From the cell containing the given text, extract its center point as (X, Y) coordinate. 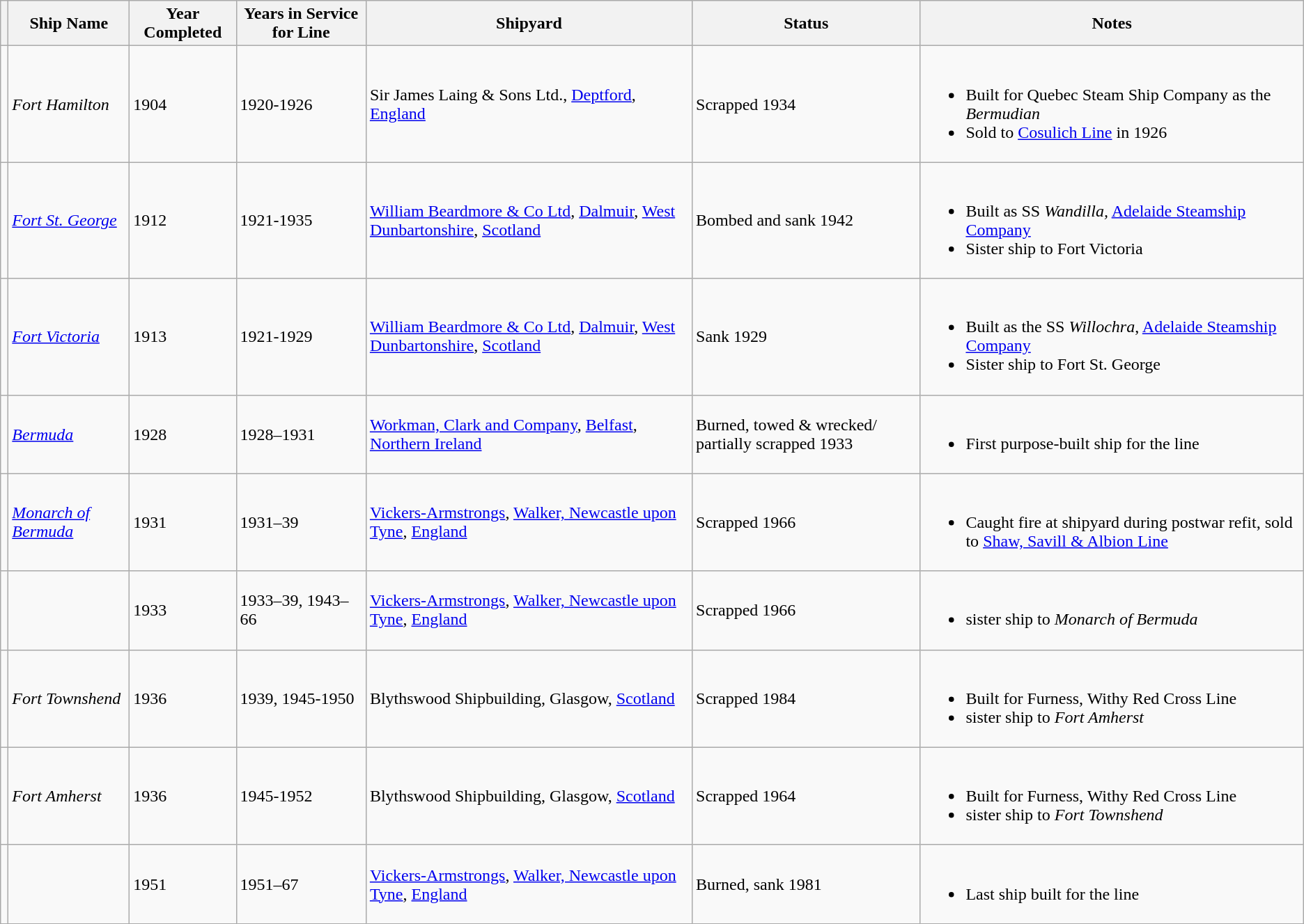
Sir James Laing & Sons Ltd., Deptford, England (529, 104)
Fort St. George (69, 220)
Scrapped 1984 (807, 698)
1931–39 (301, 522)
1928 (183, 434)
First purpose-built ship for the line (1112, 434)
Status (807, 24)
Fort Hamilton (69, 104)
Scrapped 1964 (807, 796)
1933–39, 1943–66 (301, 610)
1933 (183, 610)
1931 (183, 522)
Fort Townshend (69, 698)
Years in Service for Line (301, 24)
1951–67 (301, 884)
Burned, towed & wrecked/ partially scrapped 1933 (807, 434)
Monarch of Bermuda (69, 522)
Ship Name (69, 24)
Fort Amherst (69, 796)
1939, 1945-1950 (301, 698)
Built for Furness, Withy Red Cross Linesister ship to Fort Townshend (1112, 796)
Burned, sank 1981 (807, 884)
1921-1935 (301, 220)
Workman, Clark and Company, Belfast, Northern Ireland (529, 434)
Year Completed (183, 24)
Sank 1929 (807, 337)
1945-1952 (301, 796)
1913 (183, 337)
Built as SS Wandilla, Adelaide Steamship CompanySister ship to Fort Victoria (1112, 220)
1928–1931 (301, 434)
Built as the SS Willochra, Adelaide Steamship CompanySister ship to Fort St. George (1112, 337)
Last ship built for the line (1112, 884)
1951 (183, 884)
Built for Quebec Steam Ship Company as the BermudianSold to Cosulich Line in 1926 (1112, 104)
1920-1926 (301, 104)
Bermuda (69, 434)
sister ship to Monarch of Bermuda (1112, 610)
Bombed and sank 1942 (807, 220)
Shipyard (529, 24)
1921-1929 (301, 337)
Caught fire at shipyard during postwar refit, sold to Shaw, Savill & Albion Line (1112, 522)
Notes (1112, 24)
1904 (183, 104)
Built for Furness, Withy Red Cross Linesister ship to Fort Amherst (1112, 698)
Scrapped 1934 (807, 104)
Fort Victoria (69, 337)
1912 (183, 220)
